Search for the cell housing the specified text and yield its (x, y) center coordinate. 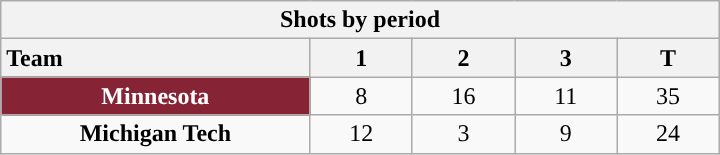
16 (463, 96)
1 (361, 58)
9 (566, 134)
Minnesota (156, 96)
12 (361, 134)
Michigan Tech (156, 134)
2 (463, 58)
T (668, 58)
Shots by period (360, 20)
24 (668, 134)
11 (566, 96)
35 (668, 96)
8 (361, 96)
Team (156, 58)
